Find where the given text appears and provide that cell's center as [X, Y] coordinate. 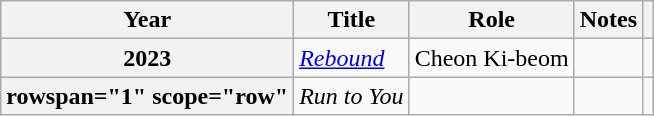
Year [148, 20]
Role [492, 20]
Title [352, 20]
2023 [148, 58]
Run to You [352, 96]
Rebound [352, 58]
rowspan="1" scope="row" [148, 96]
Cheon Ki-beom [492, 58]
Notes [608, 20]
